From the cell containing the given text, extract its center point as (x, y) coordinate. 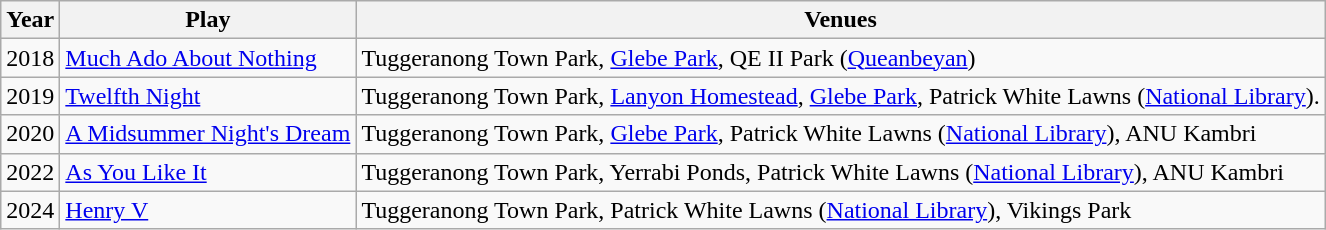
As You Like It (208, 172)
Venues (840, 20)
2020 (30, 134)
Play (208, 20)
Tuggeranong Town Park, Yerrabi Ponds, Patrick White Lawns (National Library), ANU Kambri (840, 172)
Tuggeranong Town Park, Lanyon Homestead, Glebe Park, Patrick White Lawns (National Library). (840, 96)
Tuggeranong Town Park, Glebe Park, Patrick White Lawns (National Library), ANU Kambri (840, 134)
Much Ado About Nothing (208, 58)
Henry V (208, 210)
Twelfth Night (208, 96)
A Midsummer Night's Dream (208, 134)
Year (30, 20)
Tuggeranong Town Park, Patrick White Lawns (National Library), Vikings Park (840, 210)
2018 (30, 58)
Tuggeranong Town Park, Glebe Park, QE II Park (Queanbeyan) (840, 58)
2024 (30, 210)
2022 (30, 172)
2019 (30, 96)
